For the text-containing cell, return its midpoint in [X, Y] coordinate format. 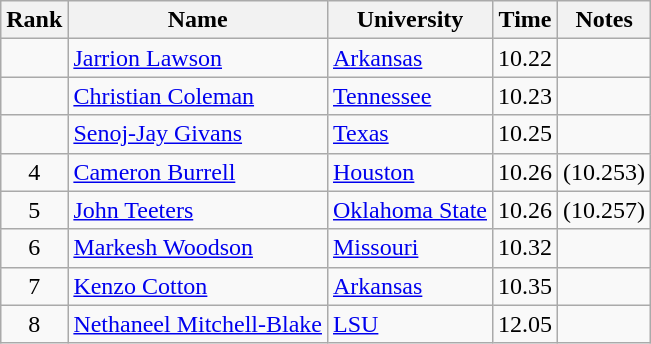
12.05 [526, 324]
Name [198, 20]
Jarrion Lawson [198, 58]
Markesh Woodson [198, 248]
Oklahoma State [410, 210]
5 [34, 210]
(10.253) [604, 172]
10.22 [526, 58]
Christian Coleman [198, 96]
10.32 [526, 248]
10.35 [526, 286]
Houston [410, 172]
John Teeters [198, 210]
Senoj-Jay Givans [198, 134]
7 [34, 286]
LSU [410, 324]
10.25 [526, 134]
Missouri [410, 248]
Cameron Burrell [198, 172]
10.23 [526, 96]
Nethaneel Mitchell-Blake [198, 324]
Kenzo Cotton [198, 286]
6 [34, 248]
Notes [604, 20]
University [410, 20]
Texas [410, 134]
4 [34, 172]
Rank [34, 20]
Time [526, 20]
8 [34, 324]
(10.257) [604, 210]
Tennessee [410, 96]
